Extract the (X, Y) coordinate from the center of the cell holding the provided text.  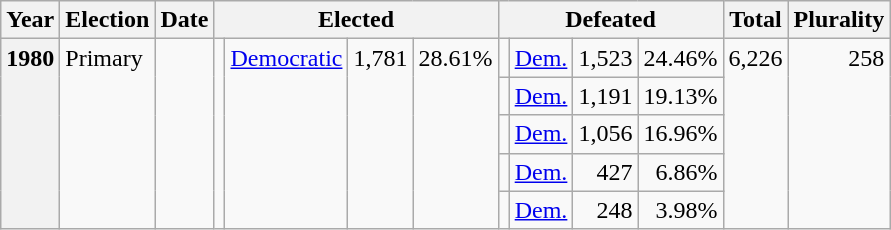
Primary (108, 134)
248 (606, 210)
Defeated (610, 20)
Election (108, 20)
6,226 (756, 134)
Year (30, 20)
3.98% (680, 210)
Date (184, 20)
Plurality (839, 20)
1,191 (606, 96)
1,056 (606, 134)
16.96% (680, 134)
1,523 (606, 58)
24.46% (680, 58)
1,781 (380, 134)
6.86% (680, 172)
19.13% (680, 96)
427 (606, 172)
258 (839, 134)
Elected (356, 20)
1980 (30, 134)
28.61% (456, 134)
Democratic (286, 134)
Total (756, 20)
